Detect which cell encompasses the target text, then output its (x, y) center coordinate. 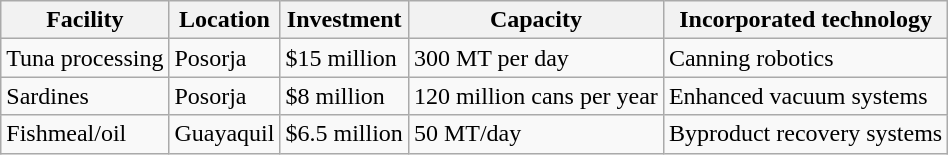
Enhanced vacuum systems (805, 96)
Tuna processing (85, 58)
$15 million (344, 58)
Incorporated technology (805, 20)
$8 million (344, 96)
Byproduct recovery systems (805, 134)
300 MT per day (536, 58)
Facility (85, 20)
Sardines (85, 96)
$6.5 million (344, 134)
Canning robotics (805, 58)
Location (224, 20)
120 million cans per year (536, 96)
Investment (344, 20)
Fishmeal/oil (85, 134)
50 MT/day (536, 134)
Capacity (536, 20)
Guayaquil (224, 134)
